Extract the [X, Y] coordinate from the center of the cell holding the provided text.  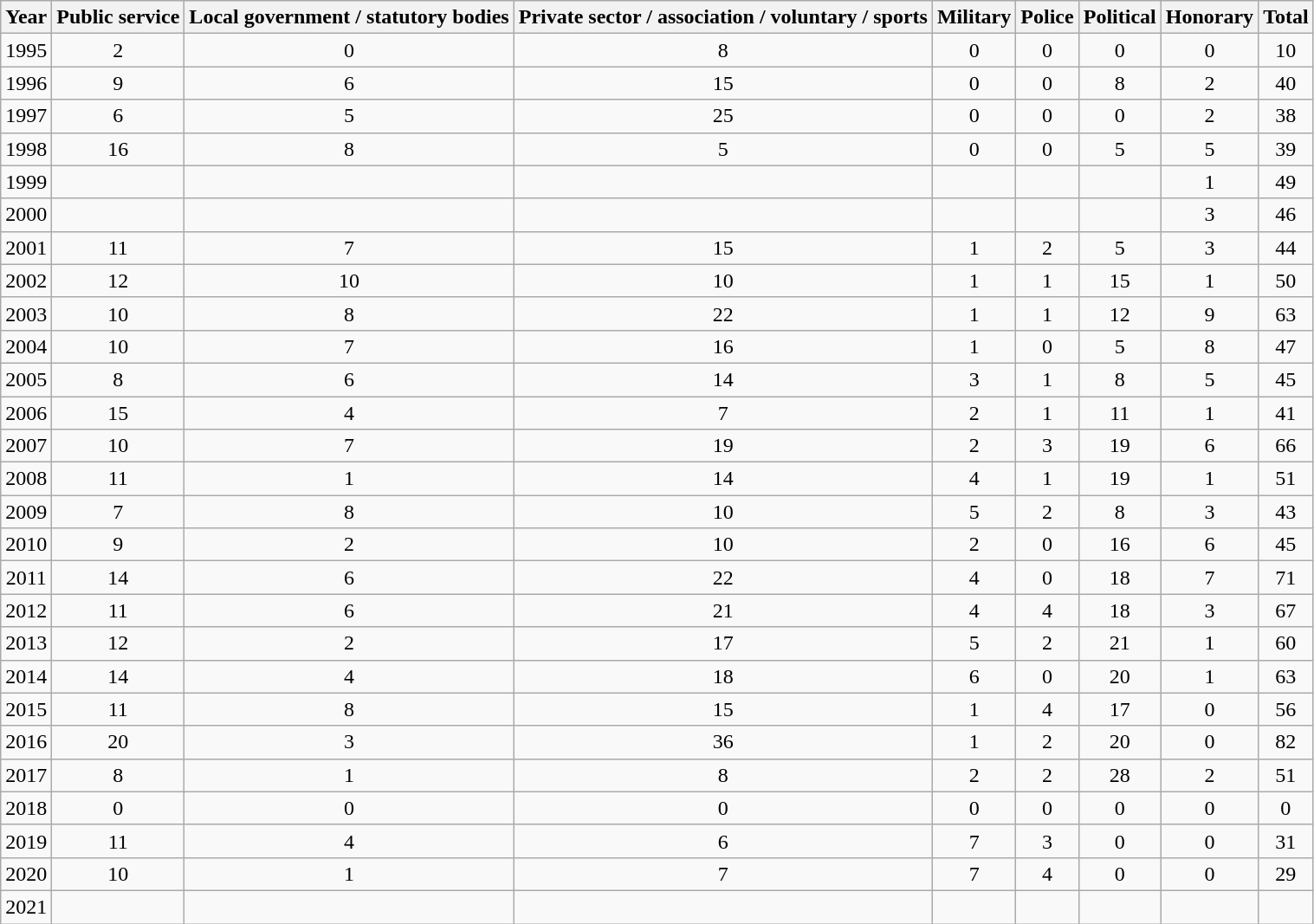
Local government / statutory bodies [349, 17]
1997 [26, 116]
2004 [26, 346]
2001 [26, 248]
46 [1286, 215]
2021 [26, 907]
2012 [26, 611]
2017 [26, 775]
71 [1286, 578]
25 [722, 116]
1998 [26, 149]
Public service [118, 17]
2003 [26, 313]
43 [1286, 512]
44 [1286, 248]
Political [1119, 17]
38 [1286, 116]
2015 [26, 709]
Total [1286, 17]
39 [1286, 149]
2018 [26, 808]
1995 [26, 50]
40 [1286, 83]
60 [1286, 643]
2009 [26, 512]
Honorary [1209, 17]
28 [1119, 775]
2011 [26, 578]
29 [1286, 874]
82 [1286, 742]
2006 [26, 413]
67 [1286, 611]
2013 [26, 643]
2020 [26, 874]
2010 [26, 545]
2016 [26, 742]
1999 [26, 182]
50 [1286, 281]
66 [1286, 446]
47 [1286, 346]
2007 [26, 446]
2008 [26, 479]
2000 [26, 215]
2002 [26, 281]
49 [1286, 182]
Private sector / association / voluntary / sports [722, 17]
36 [722, 742]
1996 [26, 83]
2014 [26, 676]
41 [1286, 413]
Police [1047, 17]
Military [974, 17]
Year [26, 17]
31 [1286, 841]
2005 [26, 379]
2019 [26, 841]
56 [1286, 709]
